For the text-containing cell, return its midpoint in (x, y) coordinate format. 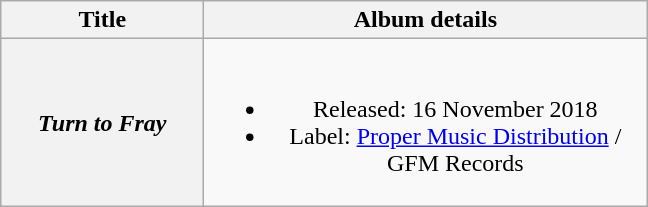
Title (102, 20)
Released: 16 November 2018Label: Proper Music Distribution / GFM Records (426, 122)
Album details (426, 20)
Turn to Fray (102, 122)
